Pinpoint the cell where the given text exists, returning its (x, y) midpoint coordinate. 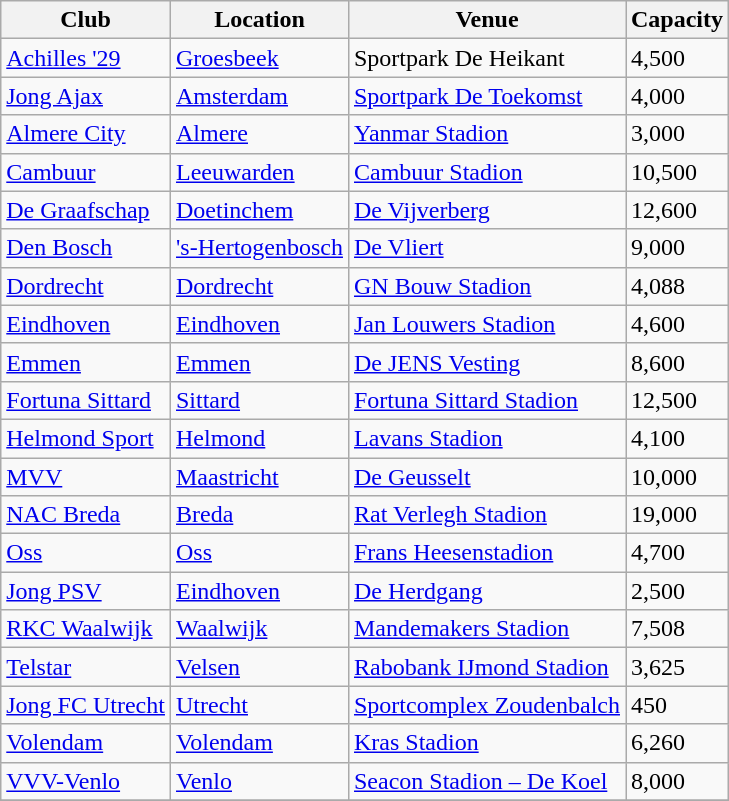
Yanmar Stadion (486, 134)
De Vliert (486, 248)
Achilles '29 (86, 58)
8,600 (678, 362)
Frans Heesenstadion (486, 553)
4,700 (678, 553)
Sittard (259, 400)
GN Bouw Stadion (486, 286)
Venue (486, 20)
Waalwijk (259, 629)
Sportpark De Heikant (486, 58)
19,000 (678, 515)
Amsterdam (259, 96)
De JENS Vesting (486, 362)
3,000 (678, 134)
NAC Breda (86, 515)
Groesbeek (259, 58)
's-Hertogenbosch (259, 248)
4,600 (678, 324)
Utrecht (259, 705)
Seacon Stadion – De Koel (486, 781)
Rabobank IJmond Stadion (486, 667)
Cambuur (86, 172)
12,500 (678, 400)
Fortuna Sittard Stadion (486, 400)
De Graafschap (86, 210)
Jan Louwers Stadion (486, 324)
12,600 (678, 210)
9,000 (678, 248)
Jong FC Utrecht (86, 705)
De Geusselt (486, 477)
7,508 (678, 629)
Cambuur Stadion (486, 172)
Velsen (259, 667)
Almere City (86, 134)
4,100 (678, 438)
Rat Verlegh Stadion (486, 515)
De Herdgang (486, 591)
MVV (86, 477)
Helmond (259, 438)
Breda (259, 515)
Den Bosch (86, 248)
4,088 (678, 286)
Maastricht (259, 477)
Capacity (678, 20)
Mandemakers Stadion (486, 629)
Helmond Sport (86, 438)
Venlo (259, 781)
RKC Waalwijk (86, 629)
Fortuna Sittard (86, 400)
Sportpark De Toekomst (486, 96)
10,500 (678, 172)
Doetinchem (259, 210)
2,500 (678, 591)
Jong PSV (86, 591)
Location (259, 20)
10,000 (678, 477)
Kras Stadion (486, 743)
3,625 (678, 667)
450 (678, 705)
6,260 (678, 743)
Leeuwarden (259, 172)
4,500 (678, 58)
Jong Ajax (86, 96)
Club (86, 20)
VVV-Venlo (86, 781)
Lavans Stadion (486, 438)
Sportcomplex Zoudenbalch (486, 705)
Almere (259, 134)
Telstar (86, 667)
4,000 (678, 96)
8,000 (678, 781)
De Vijverberg (486, 210)
